Return [X, Y] of the center of cell containing provided text 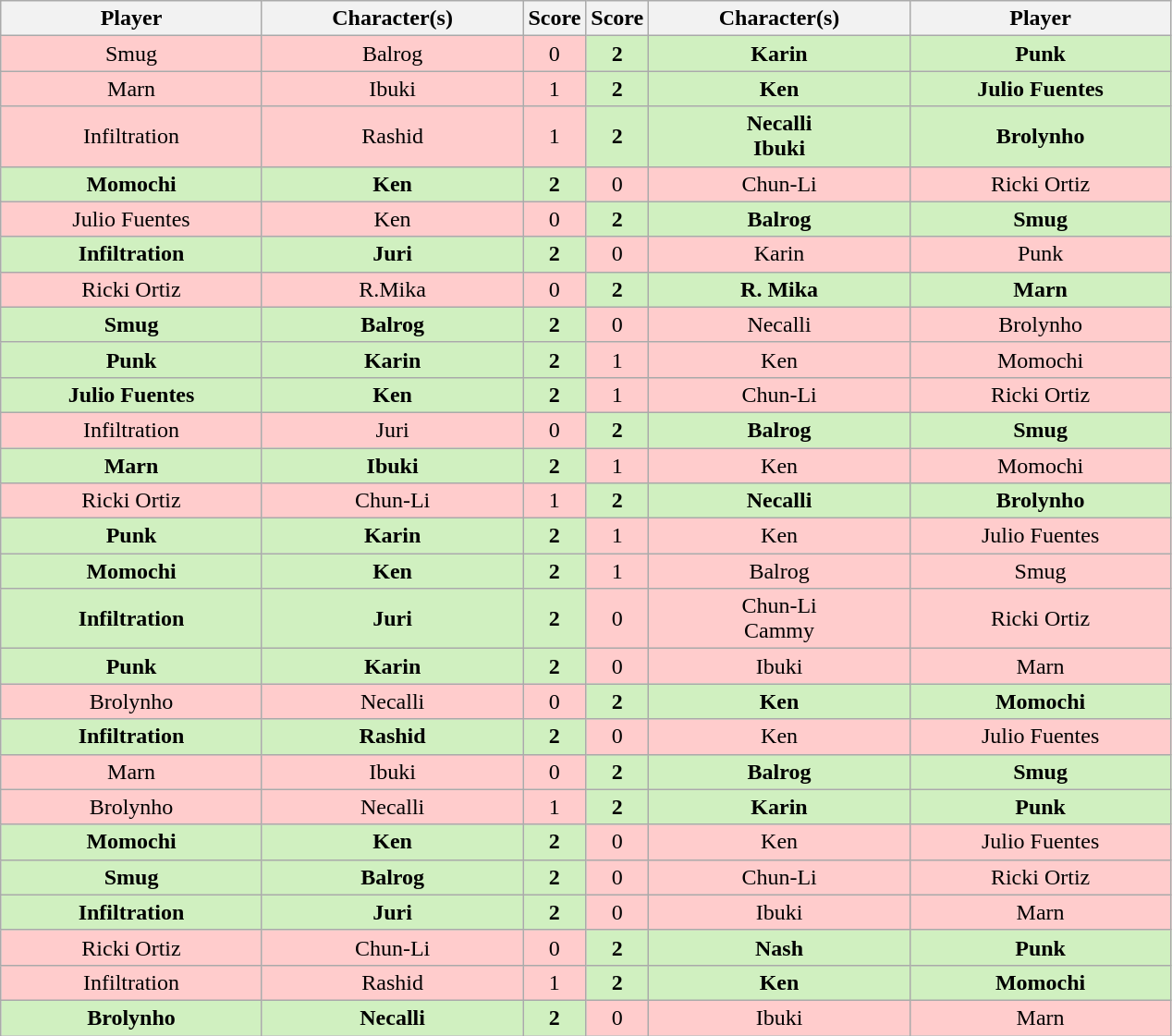
Chun-LiCammy [780, 619]
Nash [780, 947]
NecalliIbuki [780, 137]
R.Mika [392, 289]
R. Mika [780, 289]
